From the cell containing the given text, extract its center point as (X, Y) coordinate. 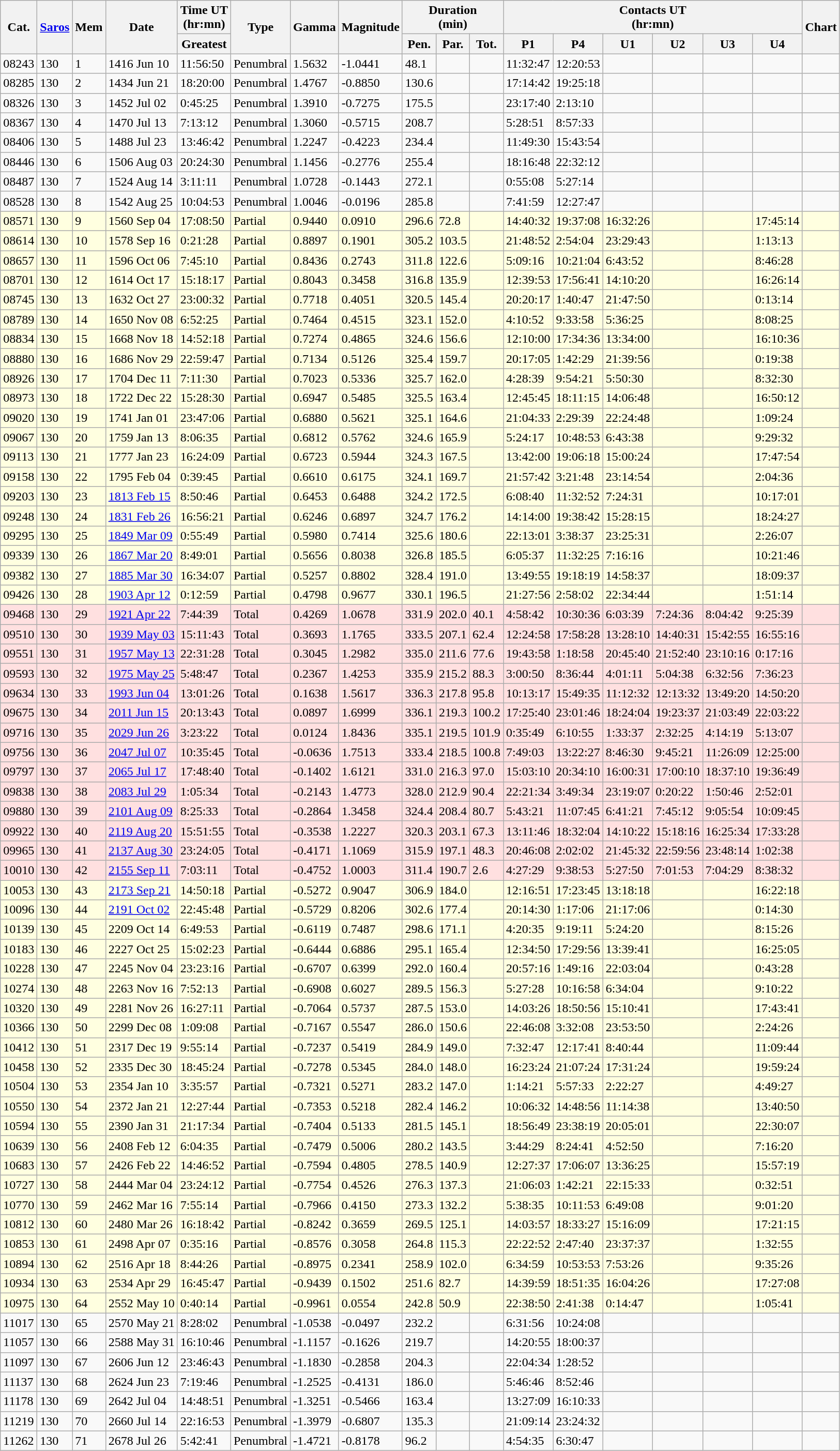
13:01:26 (204, 693)
1:09:24 (777, 418)
0.6947 (315, 398)
3:32:08 (578, 1028)
7:16:20 (777, 1145)
1.3060 (315, 123)
0.5345 (370, 1067)
5:27:28 (528, 988)
330.1 (419, 595)
7:53:26 (628, 1264)
-0.5272 (315, 890)
203.1 (453, 831)
16:25:05 (777, 949)
336.1 (419, 713)
8:52:46 (578, 1382)
64 (89, 1303)
140.9 (453, 1165)
143.5 (453, 1145)
0.9440 (315, 221)
6:10:55 (578, 732)
13:22:27 (578, 752)
08657 (19, 260)
335.0 (419, 654)
13:28:10 (628, 634)
38 (89, 791)
2534 Apr 29 (142, 1284)
-0.6444 (315, 949)
10:13:17 (528, 693)
0.5126 (370, 359)
0.6246 (315, 516)
62 (89, 1264)
08528 (19, 201)
9:29:32 (777, 437)
-1.1157 (315, 1342)
18:09:37 (777, 575)
1488 Jul 23 (142, 142)
-0.4131 (370, 1382)
21:52:40 (678, 654)
23:14:54 (628, 477)
16:25:34 (727, 831)
88.3 (486, 674)
175.5 (419, 103)
Saros (55, 27)
320.5 (419, 300)
190.7 (453, 870)
4:49:27 (777, 1087)
164.6 (453, 418)
316.8 (419, 280)
1.0728 (315, 181)
15:03:10 (528, 772)
10:35:45 (204, 752)
1:14:21 (528, 1087)
234.4 (419, 142)
23:19:07 (628, 791)
19:38:42 (578, 516)
2678 Jul 26 (142, 1441)
3:21:48 (578, 477)
11:32:52 (578, 496)
5:27:14 (578, 181)
12:39:53 (528, 280)
185.5 (453, 555)
17:06:07 (578, 1165)
2498 Apr 07 (142, 1244)
09339 (19, 555)
284.0 (419, 1067)
20:46:08 (528, 850)
103.5 (453, 240)
0.5419 (370, 1047)
17:31:24 (628, 1067)
12:13:32 (678, 693)
0:32:51 (777, 1185)
18:16:48 (528, 162)
08614 (19, 240)
5:38:35 (528, 1205)
1993 Jun 04 (142, 693)
31 (89, 654)
15:43:54 (578, 142)
Cat. (19, 27)
09593 (19, 674)
-0.1402 (315, 772)
19:43:58 (528, 654)
14:50:18 (204, 890)
0.5133 (370, 1126)
23:24:05 (204, 850)
1434 Jun 21 (142, 83)
232.2 (419, 1323)
1.2227 (370, 831)
0.6453 (315, 496)
3:44:29 (528, 1145)
2263 Nov 16 (142, 988)
255.4 (419, 162)
48.3 (486, 850)
1542 Aug 25 (142, 201)
2335 Dec 30 (142, 1067)
11:07:45 (578, 811)
10010 (19, 870)
156.6 (453, 339)
2083 Jul 29 (142, 791)
18:37:10 (727, 772)
1686 Nov 29 (142, 359)
8:44:26 (204, 1264)
57 (89, 1165)
Magnitude (370, 27)
0.5547 (370, 1028)
08326 (19, 103)
10853 (19, 1244)
100.8 (486, 752)
0.7464 (315, 319)
7:24:36 (678, 615)
2660 Jul 14 (142, 1421)
13:49:55 (528, 575)
7:45:10 (204, 260)
0.5271 (370, 1087)
23:46:43 (204, 1362)
5:42:41 (204, 1441)
2173 Sep 21 (142, 890)
130.6 (419, 83)
11262 (19, 1441)
22:13:01 (528, 536)
22:24:48 (628, 418)
-0.7167 (315, 1028)
70 (89, 1421)
12 (89, 280)
10812 (19, 1225)
19:36:49 (777, 772)
8:28:02 (204, 1323)
0.6027 (370, 988)
0.7414 (370, 536)
137.3 (453, 1185)
331.0 (419, 772)
23:10:16 (727, 654)
211.6 (453, 654)
13:36:25 (628, 1165)
0.6886 (370, 949)
296.6 (419, 221)
186.0 (419, 1382)
7:52:13 (204, 988)
22 (89, 477)
0:45:25 (204, 103)
0.5621 (370, 418)
115.3 (453, 1244)
8:08:25 (777, 319)
-0.3538 (315, 831)
1759 Jan 13 (142, 437)
23:29:43 (628, 240)
0:20:22 (678, 791)
295.1 (419, 949)
324.4 (419, 811)
3:49:34 (578, 791)
10639 (19, 1145)
09838 (19, 791)
2426 Feb 22 (142, 1165)
12:20:53 (578, 64)
08745 (19, 300)
-0.5715 (370, 123)
09756 (19, 752)
15:02:23 (204, 949)
21:09:14 (528, 1421)
283.2 (419, 1087)
-0.7064 (315, 1008)
7:11:30 (204, 378)
1416 Jun 10 (142, 64)
-0.8850 (370, 83)
13:39:41 (628, 949)
16:34:07 (204, 575)
0.4051 (370, 300)
1.1765 (370, 634)
09634 (19, 693)
7:03:11 (204, 870)
09203 (19, 496)
17:56:41 (578, 280)
1704 Dec 11 (142, 378)
10:04:53 (204, 201)
7:45:12 (678, 811)
2:24:26 (777, 1028)
-0.9439 (315, 1284)
11:56:50 (204, 64)
7 (89, 181)
P4 (578, 44)
10458 (19, 1067)
6:04:35 (204, 1145)
9:05:54 (727, 811)
8:49:01 (204, 555)
-0.4752 (315, 870)
135.3 (419, 1421)
97.0 (486, 772)
324.1 (419, 477)
0.8802 (370, 575)
1813 Feb 15 (142, 496)
1:09:08 (204, 1028)
10096 (19, 910)
17:14:42 (528, 83)
14 (89, 319)
2191 Oct 02 (142, 910)
0.7718 (315, 300)
12:27:47 (578, 201)
21:17:34 (204, 1126)
217.8 (453, 693)
0.1502 (370, 1284)
323.1 (419, 319)
5:43:21 (528, 811)
2588 May 31 (142, 1342)
6:41:21 (628, 811)
8:04:42 (727, 615)
4:20:35 (528, 929)
0.7023 (315, 378)
-0.8242 (315, 1225)
0:55:08 (528, 181)
159.7 (453, 359)
U1 (628, 44)
18:50:56 (578, 1008)
22:30:07 (777, 1126)
2570 May 21 (142, 1323)
8:25:33 (204, 811)
311.4 (419, 870)
51 (89, 1047)
0.2743 (370, 260)
10412 (19, 1047)
66 (89, 1342)
5:50:30 (628, 378)
2480 Mar 26 (142, 1225)
-0.7353 (315, 1106)
2354 Jan 10 (142, 1087)
11:32:25 (578, 555)
7:01:53 (678, 870)
14:39:59 (528, 1284)
-0.0196 (370, 201)
14:40:31 (678, 634)
26 (89, 555)
242.8 (419, 1303)
0:17:16 (777, 654)
15:51:55 (204, 831)
16:45:47 (204, 1284)
24 (89, 516)
0.5980 (315, 536)
22:16:53 (204, 1421)
4:14:19 (727, 732)
16:23:24 (528, 1067)
1:51:14 (777, 595)
20:45:40 (628, 654)
15:28:15 (628, 516)
09965 (19, 850)
52 (89, 1067)
16:18:42 (204, 1225)
-1.0538 (315, 1323)
0:21:28 (204, 240)
96.2 (419, 1441)
2299 Dec 08 (142, 1028)
0.4515 (370, 319)
08973 (19, 398)
48 (89, 988)
48.1 (419, 64)
17:43:41 (777, 1008)
16:04:26 (628, 1284)
10550 (19, 1106)
1:32:55 (777, 1244)
2:58:02 (578, 595)
15:11:43 (204, 634)
67 (89, 1362)
1.8436 (370, 732)
14:10:20 (628, 280)
0.6399 (370, 969)
1506 Aug 03 (142, 162)
1:40:47 (578, 300)
09510 (19, 634)
34 (89, 713)
15:42:55 (727, 634)
20:24:30 (204, 162)
207.1 (453, 634)
68 (89, 1382)
1:17:06 (578, 910)
19:25:18 (578, 83)
219.7 (419, 1342)
281.5 (419, 1126)
17:45:14 (777, 221)
09716 (19, 732)
2624 Jun 23 (142, 1382)
7:04:29 (727, 870)
1903 Apr 12 (142, 595)
8:32:30 (777, 378)
46 (89, 949)
0.9047 (370, 890)
10:24:08 (578, 1323)
11:09:44 (777, 1047)
4:52:50 (628, 1145)
16:22:18 (777, 890)
09248 (19, 516)
1.7513 (370, 752)
16:26:14 (777, 280)
0.6175 (370, 477)
325.7 (419, 378)
42 (89, 870)
5:24:20 (628, 929)
08406 (19, 142)
14:52:18 (204, 339)
6:52:25 (204, 319)
6:32:56 (727, 674)
218.5 (453, 752)
21:48:52 (528, 240)
54 (89, 1106)
20:14:30 (528, 910)
0.8038 (370, 555)
-0.7754 (315, 1185)
171.1 (453, 929)
0.8436 (315, 260)
4:54:35 (528, 1441)
219.3 (453, 713)
21:47:50 (628, 300)
6:34:59 (528, 1264)
7:32:47 (528, 1047)
102.0 (453, 1264)
2:02:02 (578, 850)
0:12:59 (204, 595)
-0.7237 (315, 1047)
14:20:55 (528, 1342)
1.0678 (370, 615)
6:49:08 (628, 1205)
2:47:40 (578, 1244)
162.0 (453, 378)
22:59:56 (678, 850)
311.8 (419, 260)
12:27:37 (528, 1165)
2137 Aug 30 (142, 850)
19:18:19 (578, 575)
6:43:38 (628, 437)
17:27:08 (777, 1284)
1:18:58 (578, 654)
9:10:22 (777, 988)
21:17:06 (628, 910)
08926 (19, 378)
3:00:50 (528, 674)
22:38:50 (528, 1303)
29 (89, 615)
-0.8576 (315, 1244)
69 (89, 1401)
56 (89, 1145)
22:59:47 (204, 359)
17:08:50 (204, 221)
2:22:27 (628, 1087)
09426 (19, 595)
11219 (19, 1421)
2408 Feb 12 (142, 1145)
10 (89, 240)
0.0897 (315, 713)
15:16:09 (628, 1225)
59 (89, 1205)
10:09:45 (777, 811)
10274 (19, 988)
7:55:14 (204, 1205)
18:51:35 (578, 1284)
0:43:28 (777, 969)
17:23:45 (578, 890)
Mem (89, 27)
0:19:38 (777, 359)
1614 Oct 17 (142, 280)
10:21:46 (777, 555)
23:17:40 (528, 103)
50 (89, 1028)
2047 Jul 07 (142, 752)
-0.4223 (370, 142)
215.2 (453, 674)
212.9 (453, 791)
100.2 (486, 713)
9:35:26 (777, 1264)
21:07:24 (578, 1067)
0.3693 (315, 634)
23:53:50 (628, 1028)
0.6880 (315, 418)
172.5 (453, 496)
0.5485 (370, 398)
12:10:00 (528, 339)
1668 Nov 18 (142, 339)
8:36:44 (578, 674)
7:44:39 (204, 615)
U2 (678, 44)
0.4150 (370, 1205)
-0.7275 (370, 103)
10594 (19, 1126)
1:05:41 (777, 1303)
09551 (19, 654)
325.6 (419, 536)
331.9 (419, 615)
16:24:09 (204, 457)
2.6 (486, 870)
14:40:32 (528, 221)
16:55:16 (777, 634)
4:58:42 (528, 615)
13:46:42 (204, 142)
77.6 (486, 654)
61 (89, 1244)
0.6488 (370, 496)
12:45:45 (528, 398)
23:01:46 (578, 713)
-0.7966 (315, 1205)
10:11:53 (578, 1205)
184.0 (453, 890)
286.0 (419, 1028)
1.6121 (370, 772)
09468 (19, 615)
15 (89, 339)
15:18:16 (678, 831)
U3 (727, 44)
10770 (19, 1205)
4:28:39 (528, 378)
20:13:43 (204, 713)
10975 (19, 1303)
15:49:35 (578, 693)
0.7134 (315, 359)
0.2367 (315, 674)
1:28:52 (578, 1362)
0.4269 (315, 615)
5:09:16 (528, 260)
0.6610 (315, 477)
2:26:07 (777, 536)
P1 (528, 44)
0.0124 (315, 732)
156.3 (453, 988)
2227 Oct 25 (142, 949)
23:38:19 (578, 1126)
7:24:31 (628, 496)
12:27:44 (204, 1106)
-0.7594 (315, 1165)
5 (89, 142)
18:24:27 (777, 516)
4:10:52 (528, 319)
9:33:58 (578, 319)
9:38:53 (578, 870)
6:31:56 (528, 1323)
-0.6908 (315, 988)
5:13:07 (777, 732)
219.5 (453, 732)
8:06:35 (204, 437)
21:04:33 (528, 418)
208.7 (419, 123)
0.4805 (370, 1165)
Greatest (204, 44)
19:06:18 (578, 457)
Contacts UT(hr:mn) (653, 18)
14:14:00 (528, 516)
14:50:20 (777, 693)
324.7 (419, 516)
-0.1443 (370, 181)
8:50:46 (204, 496)
18 (89, 398)
09158 (19, 477)
196.5 (453, 595)
2 (89, 83)
14:10:22 (628, 831)
14:03:26 (528, 1008)
8 (89, 201)
22:03:04 (628, 969)
11:12:32 (628, 693)
-0.6707 (315, 969)
50.9 (453, 1303)
284.9 (419, 1047)
0.6812 (315, 437)
1.2247 (315, 142)
135.9 (453, 280)
9:54:21 (578, 378)
1939 May 03 (142, 634)
2029 Jun 26 (142, 732)
0.3458 (370, 280)
18:45:24 (204, 1067)
2444 Mar 04 (142, 1185)
10320 (19, 1008)
125.1 (453, 1225)
33 (89, 693)
-1.0441 (370, 64)
1.3458 (370, 811)
1596 Oct 06 (142, 260)
2:41:38 (578, 1303)
204.3 (419, 1362)
23:47:06 (204, 418)
23:00:32 (204, 300)
16:50:12 (777, 398)
23:24:12 (204, 1185)
Pen. (419, 44)
17:00:10 (678, 772)
-0.9961 (315, 1303)
208.4 (453, 811)
95.8 (486, 693)
-0.0636 (315, 752)
328.0 (419, 791)
7:36:23 (777, 674)
17:34:36 (578, 339)
11 (89, 260)
12:34:50 (528, 949)
36 (89, 752)
-1.2525 (315, 1382)
2281 Nov 26 (142, 1008)
23:48:14 (727, 850)
326.8 (419, 555)
269.5 (419, 1225)
28 (89, 595)
1:42:21 (578, 1185)
1.1456 (315, 162)
169.7 (453, 477)
82.7 (453, 1284)
2119 Aug 20 (142, 831)
0.8043 (315, 280)
11097 (19, 1362)
-0.2776 (370, 162)
-1.4721 (315, 1441)
62.4 (486, 634)
122.6 (453, 260)
17:33:28 (777, 831)
20 (89, 437)
11:32:47 (528, 64)
7:13:12 (204, 123)
23:24:32 (578, 1421)
1957 May 13 (142, 654)
37 (89, 772)
09020 (19, 418)
2606 Jun 12 (142, 1362)
17 (89, 378)
324.2 (419, 496)
6:43:52 (628, 260)
1650 Nov 08 (142, 319)
1.1069 (370, 850)
276.3 (419, 1185)
1452 Jul 02 (142, 103)
2516 Apr 18 (142, 1264)
08880 (19, 359)
08367 (19, 123)
336.3 (419, 693)
49 (89, 1008)
335.1 (419, 732)
289.5 (419, 988)
20:17:05 (528, 359)
8:38:32 (777, 870)
177.4 (453, 910)
1.6999 (370, 713)
22:32:12 (578, 162)
10934 (19, 1284)
2245 Nov 04 (142, 969)
40.1 (486, 615)
148.0 (453, 1067)
1:42:29 (578, 359)
4:01:11 (628, 674)
1.5617 (370, 693)
18:32:04 (578, 831)
10053 (19, 890)
10504 (19, 1087)
16:32:26 (628, 221)
132.2 (453, 1205)
6 (89, 162)
Tot. (486, 44)
U4 (777, 44)
287.5 (419, 1008)
22:03:22 (777, 713)
19:59:24 (777, 1067)
2390 Jan 31 (142, 1126)
21:27:56 (528, 595)
1.2982 (370, 654)
145.4 (453, 300)
10228 (19, 969)
302.6 (419, 910)
8:40:44 (628, 1047)
165.9 (453, 437)
-0.7321 (315, 1087)
150.6 (453, 1028)
1:13:13 (777, 240)
145.1 (453, 1126)
22:46:08 (528, 1028)
21:39:56 (628, 359)
328.4 (419, 575)
10:48:53 (578, 437)
18:11:15 (578, 398)
23:23:16 (204, 969)
6:03:39 (628, 615)
14:48:51 (204, 1401)
8:57:33 (578, 123)
1.0003 (370, 870)
2:29:39 (578, 418)
4:27:29 (528, 870)
60 (89, 1225)
3 (89, 103)
22:31:28 (204, 654)
6:30:47 (578, 1441)
1885 Mar 30 (142, 575)
5:24:17 (528, 437)
13:49:20 (727, 693)
0.6723 (315, 457)
08243 (19, 64)
09797 (19, 772)
-0.8178 (370, 1441)
-0.7479 (315, 1145)
8:46:28 (777, 260)
1.3910 (315, 103)
8:15:26 (777, 929)
1:05:34 (204, 791)
0.5656 (315, 555)
Duration(min) (453, 18)
23:25:31 (628, 536)
Par. (453, 44)
17:25:40 (528, 713)
18:24:04 (628, 713)
2:52:01 (777, 791)
2101 Aug 09 (142, 811)
0.5257 (315, 575)
47 (89, 969)
324.3 (419, 457)
09382 (19, 575)
10894 (19, 1264)
-0.5466 (370, 1401)
72.8 (453, 221)
0.0910 (370, 221)
3:35:57 (204, 1087)
39 (89, 811)
21 (89, 457)
10:06:32 (528, 1106)
-0.7278 (315, 1067)
21:45:32 (628, 850)
280.2 (419, 1145)
15:00:24 (628, 457)
2:54:04 (578, 240)
16:00:31 (628, 772)
10:53:53 (578, 1264)
2642 Jul 04 (142, 1401)
0.4865 (370, 339)
15:18:17 (204, 280)
53 (89, 1087)
08487 (19, 181)
1.5632 (315, 64)
0.3659 (370, 1225)
32 (89, 674)
40 (89, 831)
-0.5729 (315, 910)
298.6 (419, 929)
0:14:30 (777, 910)
Gamma (315, 27)
5:04:38 (678, 674)
12:24:58 (528, 634)
292.0 (419, 969)
10139 (19, 929)
1:02:38 (777, 850)
2155 Sep 11 (142, 870)
273.3 (419, 1205)
1:50:46 (727, 791)
14:46:52 (204, 1165)
1777 Jan 23 (142, 457)
25 (89, 536)
08571 (19, 221)
0:14:47 (628, 1303)
7:49:03 (528, 752)
2:32:25 (678, 732)
Type (261, 27)
0.6897 (370, 516)
15:28:30 (204, 398)
1.0046 (315, 201)
09922 (19, 831)
0:40:14 (204, 1303)
20:57:16 (528, 969)
2462 Mar 16 (142, 1205)
1849 Mar 09 (142, 536)
180.6 (453, 536)
09067 (19, 437)
333.5 (419, 634)
13:34:00 (628, 339)
41 (89, 850)
149.0 (453, 1047)
80.7 (486, 811)
19:23:37 (678, 713)
0.4526 (370, 1185)
18:20:00 (204, 83)
21:03:49 (727, 713)
22:45:48 (204, 910)
202.0 (453, 615)
22:22:52 (528, 1244)
325.4 (419, 359)
9:19:11 (578, 929)
1560 Sep 04 (142, 221)
44 (89, 910)
264.8 (419, 1244)
0.3045 (315, 654)
7:19:46 (204, 1382)
14:03:57 (528, 1225)
2552 May 10 (142, 1303)
0.3058 (370, 1244)
12:25:00 (777, 752)
1795 Feb 04 (142, 477)
0.4798 (315, 595)
1.4773 (370, 791)
-0.6807 (370, 1421)
08701 (19, 280)
18:33:27 (578, 1225)
3:38:37 (578, 536)
0:35:49 (528, 732)
0.0554 (370, 1303)
11:26:09 (727, 752)
0.5762 (370, 437)
2:04:36 (777, 477)
0.5218 (370, 1106)
197.1 (453, 850)
2:13:10 (578, 103)
5:36:25 (628, 319)
5:28:51 (528, 123)
146.2 (453, 1106)
10183 (19, 949)
5:57:33 (578, 1087)
08834 (19, 339)
0.8897 (315, 240)
1.4253 (370, 674)
167.5 (453, 457)
10366 (19, 1028)
Time UT(hr:mn) (204, 18)
16:10:46 (204, 1342)
7:16:16 (628, 555)
55 (89, 1126)
1975 May 25 (142, 674)
Chart (821, 27)
2011 Jun 15 (142, 713)
9:25:39 (777, 615)
6:49:53 (204, 929)
9:45:21 (678, 752)
13 (89, 300)
325.5 (419, 398)
152.0 (453, 319)
7:41:59 (528, 201)
11178 (19, 1401)
1:49:16 (578, 969)
3:23:22 (204, 732)
15:57:19 (777, 1165)
13:42:00 (528, 457)
0:55:49 (204, 536)
67.3 (486, 831)
30 (89, 634)
0:39:45 (204, 477)
251.6 (419, 1284)
23:37:37 (628, 1244)
09295 (19, 536)
147.0 (453, 1087)
-0.1626 (370, 1342)
08789 (19, 319)
1 (89, 64)
0.2341 (370, 1264)
1:33:37 (628, 732)
08446 (19, 162)
-0.2864 (315, 811)
-1.3979 (315, 1421)
18:56:49 (528, 1126)
90.4 (486, 791)
1867 Mar 20 (142, 555)
165.4 (453, 949)
17:29:56 (578, 949)
-1.3251 (315, 1401)
16:10:33 (578, 1401)
18:00:37 (578, 1342)
305.2 (419, 240)
17:21:15 (777, 1225)
71 (89, 1441)
45 (89, 929)
19:37:08 (578, 221)
160.4 (453, 969)
22:04:34 (528, 1362)
08285 (19, 83)
-0.2858 (370, 1362)
22:15:33 (628, 1185)
2372 Jan 21 (142, 1106)
10:17:01 (777, 496)
10:30:36 (578, 615)
1741 Jan 01 (142, 418)
-0.4171 (315, 850)
285.8 (419, 201)
216.3 (453, 772)
5:27:50 (628, 870)
11057 (19, 1342)
13:18:18 (628, 890)
43 (89, 890)
09880 (19, 811)
9 (89, 221)
2065 Jul 17 (142, 772)
258.9 (419, 1264)
14:48:56 (578, 1106)
13:11:46 (528, 831)
11137 (19, 1382)
22:21:34 (528, 791)
10683 (19, 1165)
2209 Oct 14 (142, 929)
11:49:30 (528, 142)
335.9 (419, 674)
13:27:09 (528, 1401)
9:01:20 (777, 1205)
176.2 (453, 516)
191.0 (453, 575)
0.1901 (370, 240)
-0.8975 (315, 1264)
0.1638 (315, 693)
23 (89, 496)
5:46:46 (528, 1382)
306.9 (419, 890)
325.1 (419, 418)
20:05:01 (628, 1126)
153.0 (453, 1008)
12:16:51 (528, 890)
5:48:47 (204, 674)
0:35:16 (204, 1244)
10727 (19, 1185)
1831 Feb 26 (142, 516)
21:57:42 (528, 477)
14:58:37 (628, 575)
63 (89, 1284)
65 (89, 1323)
09675 (19, 713)
16 (89, 359)
272.1 (419, 181)
14:06:48 (628, 398)
0.9677 (370, 595)
11017 (19, 1323)
1921 Apr 22 (142, 615)
17:47:54 (777, 457)
1632 Oct 27 (142, 300)
1524 Aug 14 (142, 181)
8:24:41 (578, 1145)
16:27:11 (204, 1008)
6:05:37 (528, 555)
0.5737 (370, 1008)
-0.6119 (315, 929)
27 (89, 575)
15:10:41 (628, 1008)
1470 Jul 13 (142, 123)
333.4 (419, 752)
Date (142, 27)
278.5 (419, 1165)
17:58:28 (578, 634)
6:08:40 (528, 496)
315.9 (419, 850)
320.3 (419, 831)
20:20:17 (528, 300)
0.5006 (370, 1145)
-1.1830 (315, 1362)
0.7487 (370, 929)
21:06:03 (528, 1185)
35 (89, 732)
0.5336 (370, 378)
16:56:21 (204, 516)
20:34:10 (578, 772)
0:13:14 (777, 300)
4 (89, 123)
16:10:36 (777, 339)
11:14:38 (628, 1106)
282.4 (419, 1106)
10:16:58 (578, 988)
58 (89, 1185)
10:21:04 (578, 260)
-0.0497 (370, 1323)
17:48:40 (204, 772)
-0.7404 (315, 1126)
8:46:30 (628, 752)
1578 Sep 16 (142, 240)
-0.2143 (315, 791)
13:40:50 (777, 1106)
09113 (19, 457)
6:34:04 (628, 988)
101.9 (486, 732)
0.5944 (370, 457)
1.4767 (315, 83)
22:34:44 (628, 595)
3:11:11 (204, 181)
19 (89, 418)
1722 Dec 22 (142, 398)
0.8206 (370, 910)
0.7274 (315, 339)
12:17:41 (578, 1047)
9:55:14 (204, 1047)
2317 Dec 19 (142, 1047)
